Provide the [x, y] coordinate of the cell's center where the given text is located.  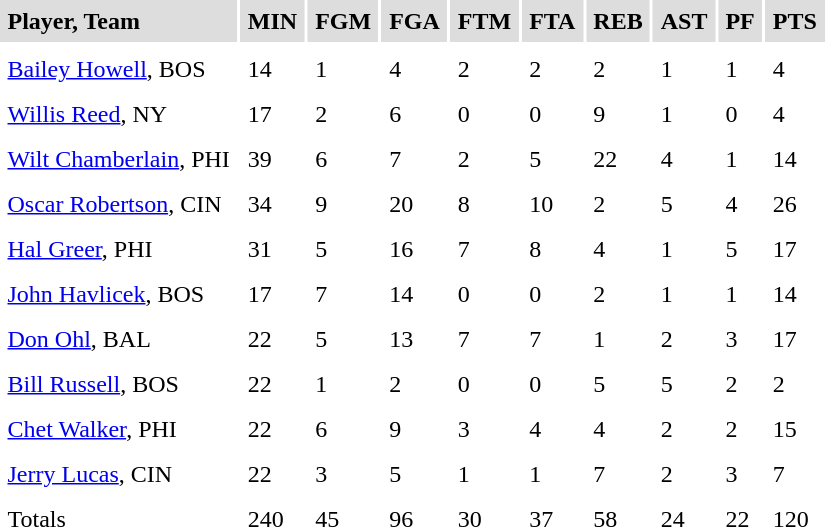
PTS [794, 21]
Bailey Howell, BOS [118, 69]
Chet Walker, PHI [118, 429]
Oscar Robertson, CIN [118, 204]
Willis Reed, NY [118, 114]
16 [415, 249]
FTA [552, 21]
REB [618, 21]
FGA [415, 21]
Don Ohl, BAL [118, 339]
John Havlicek, BOS [118, 294]
AST [684, 21]
15 [794, 429]
10 [552, 204]
31 [272, 249]
Wilt Chamberlain, PHI [118, 159]
13 [415, 339]
FGM [344, 21]
MIN [272, 21]
26 [794, 204]
Hal Greer, PHI [118, 249]
Bill Russell, BOS [118, 384]
Player, Team [118, 21]
FTM [484, 21]
20 [415, 204]
34 [272, 204]
Jerry Lucas, CIN [118, 474]
39 [272, 159]
PF [740, 21]
